Provide the (x, y) coordinate of the cell's center where the given text is located.  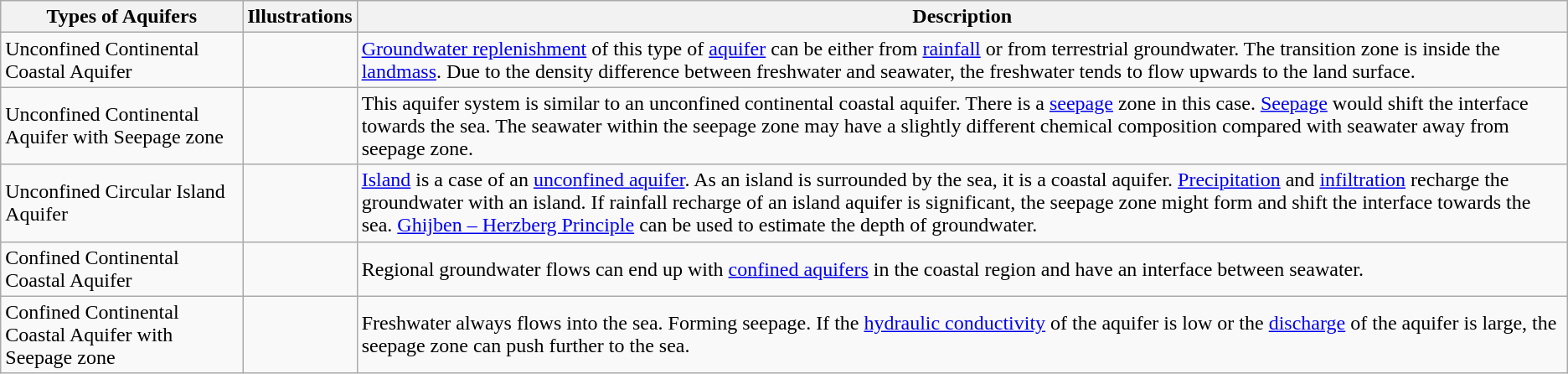
Unconfined Circular Island Aquifer (122, 203)
Description (962, 17)
Illustrations (300, 17)
Confined Continental Coastal Aquifer with Seepage zone (122, 335)
Types of Aquifers (122, 17)
Regional groundwater flows can end up with confined aquifers in the coastal region and have an interface between seawater. (962, 268)
Confined Continental Coastal Aquifer (122, 268)
Unconfined Continental Coastal Aquifer (122, 60)
Unconfined Continental Aquifer with Seepage zone (122, 126)
